From the cell containing the given text, extract its center point as (X, Y) coordinate. 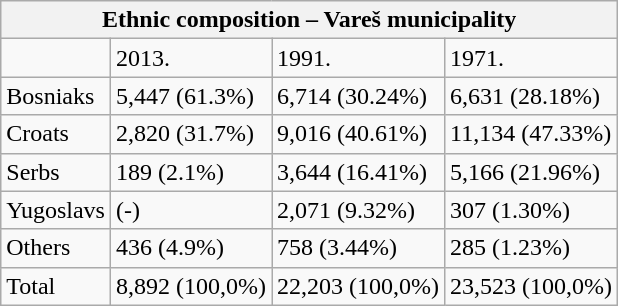
5,166 (21.96%) (532, 172)
2013. (190, 58)
22,203 (100,0%) (358, 286)
285 (1.23%) (532, 248)
23,523 (100,0%) (532, 286)
1991. (358, 58)
758 (3.44%) (358, 248)
Croats (56, 134)
6,631 (28.18%) (532, 96)
Total (56, 286)
8,892 (100,0%) (190, 286)
3,644 (16.41%) (358, 172)
2,820 (31.7%) (190, 134)
Yugoslavs (56, 210)
5,447 (61.3%) (190, 96)
Bosniaks (56, 96)
Serbs (56, 172)
9,016 (40.61%) (358, 134)
6,714 (30.24%) (358, 96)
(-) (190, 210)
307 (1.30%) (532, 210)
Others (56, 248)
11,134 (47.33%) (532, 134)
Ethnic composition – Vareš municipality (310, 20)
436 (4.9%) (190, 248)
2,071 (9.32%) (358, 210)
189 (2.1%) (190, 172)
1971. (532, 58)
